Detect which cell encompasses the target text, then output its [x, y] center coordinate. 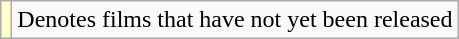
Denotes films that have not yet been released [235, 20]
